Find where the given text appears and provide that cell's center as (X, Y) coordinate. 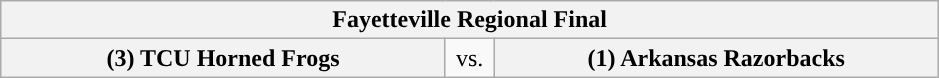
Fayetteville Regional Final (470, 20)
(3) TCU Horned Frogs (224, 58)
vs. (470, 58)
(1) Arkansas Razorbacks (716, 58)
